Detect which cell encompasses the target text, then output its [X, Y] center coordinate. 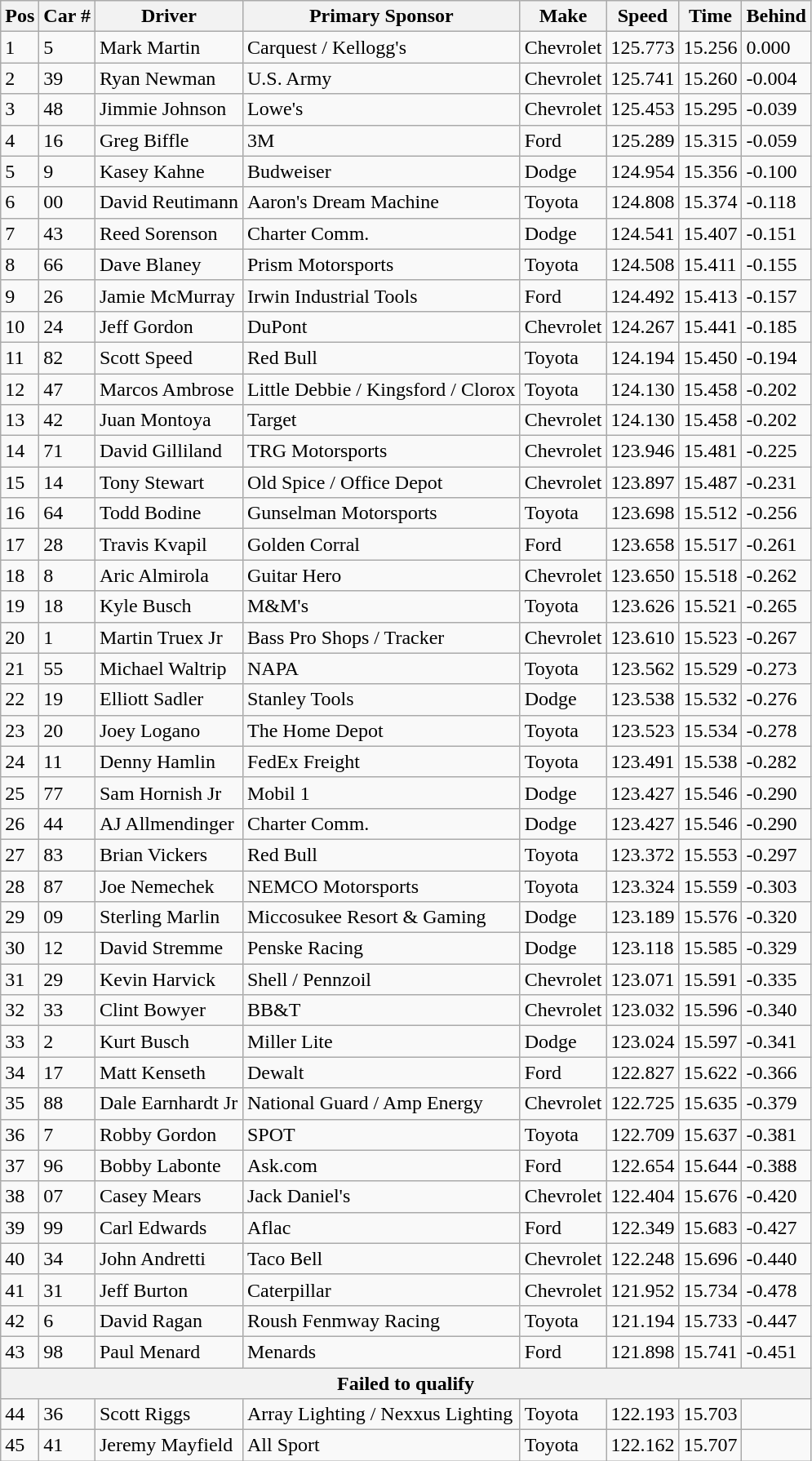
71 [67, 451]
123.698 [643, 513]
Taco Bell [381, 1259]
-0.157 [776, 295]
15.534 [710, 730]
15.596 [710, 1010]
-0.039 [776, 109]
Menards [381, 1352]
Shell / Pennzoil [381, 979]
124.194 [643, 357]
Reed Sorenson [168, 233]
-0.303 [776, 886]
Carquest / Kellogg's [381, 47]
123.032 [643, 1010]
96 [67, 1166]
-0.100 [776, 171]
15.622 [710, 1072]
Kyle Busch [168, 606]
TRG Motorsports [381, 451]
Irwin Industrial Tools [381, 295]
-0.194 [776, 357]
Ryan Newman [168, 78]
15.576 [710, 917]
The Home Depot [381, 730]
125.741 [643, 78]
123.189 [643, 917]
123.562 [643, 668]
BB&T [381, 1010]
Miller Lite [381, 1041]
121.952 [643, 1290]
-0.262 [776, 575]
15.741 [710, 1352]
Marcos Ambrose [168, 389]
123.658 [643, 544]
122.654 [643, 1166]
15.538 [710, 762]
Robby Gordon [168, 1135]
Mobil 1 [381, 793]
Scott Speed [168, 357]
Stanley Tools [381, 699]
21 [20, 668]
15.559 [710, 886]
Aric Almirola [168, 575]
Kevin Harvick [168, 979]
Jeremy Mayfield [168, 1445]
15.529 [710, 668]
15.517 [710, 544]
30 [20, 948]
-0.420 [776, 1197]
13 [20, 420]
15.356 [710, 171]
Sam Hornish Jr [168, 793]
122.349 [643, 1228]
Golden Corral [381, 544]
15.676 [710, 1197]
Ask.com [381, 1166]
Matt Kenseth [168, 1072]
SPOT [381, 1135]
-0.340 [776, 1010]
-0.155 [776, 264]
15.512 [710, 513]
Aaron's Dream Machine [381, 202]
-0.388 [776, 1166]
23 [20, 730]
-0.273 [776, 668]
122.404 [643, 1197]
122.248 [643, 1259]
123.946 [643, 451]
Make [563, 16]
40 [20, 1259]
47 [67, 389]
123.324 [643, 886]
35 [20, 1104]
Jeff Gordon [168, 326]
David Ragan [168, 1321]
15.295 [710, 109]
27 [20, 855]
121.898 [643, 1352]
3M [381, 140]
-0.335 [776, 979]
124.808 [643, 202]
-0.225 [776, 451]
Failed to qualify [406, 1383]
Travis Kvapil [168, 544]
88 [67, 1104]
-0.478 [776, 1290]
Primary Sponsor [381, 16]
Jamie McMurray [168, 295]
124.541 [643, 233]
Mark Martin [168, 47]
Bobby Labonte [168, 1166]
-0.151 [776, 233]
125.453 [643, 109]
15.637 [710, 1135]
15.707 [710, 1445]
Tony Stewart [168, 482]
Speed [643, 16]
-0.265 [776, 606]
32 [20, 1010]
15.518 [710, 575]
122.709 [643, 1135]
Martin Truex Jr [168, 637]
Joe Nemechek [168, 886]
Old Spice / Office Depot [381, 482]
45 [20, 1445]
15.585 [710, 948]
David Gilliland [168, 451]
Little Debbie / Kingsford / Clorox [381, 389]
15.256 [710, 47]
Scott Riggs [168, 1414]
Elliott Sadler [168, 699]
82 [67, 357]
Denny Hamlin [168, 762]
Car # [67, 16]
10 [20, 326]
15.733 [710, 1321]
125.289 [643, 140]
Roush Fenmway Racing [381, 1321]
Dale Earnhardt Jr [168, 1104]
Aflac [381, 1228]
37 [20, 1166]
98 [67, 1352]
Sterling Marlin [168, 917]
NEMCO Motorsports [381, 886]
Kurt Busch [168, 1041]
122.193 [643, 1414]
15.441 [710, 326]
123.071 [643, 979]
15.553 [710, 855]
DuPont [381, 326]
48 [67, 109]
-0.185 [776, 326]
123.626 [643, 606]
Carl Edwards [168, 1228]
Guitar Hero [381, 575]
123.024 [643, 1041]
Bass Pro Shops / Tracker [381, 637]
-0.366 [776, 1072]
15.523 [710, 637]
Juan Montoya [168, 420]
FedEx Freight [381, 762]
Joey Logano [168, 730]
0.000 [776, 47]
Casey Mears [168, 1197]
15.413 [710, 295]
-0.118 [776, 202]
124.267 [643, 326]
All Sport [381, 1445]
15.407 [710, 233]
121.194 [643, 1321]
Behind [776, 16]
125.773 [643, 47]
Target [381, 420]
Gunselman Motorsports [381, 513]
Clint Bowyer [168, 1010]
64 [67, 513]
3 [20, 109]
Driver [168, 16]
15.591 [710, 979]
Todd Bodine [168, 513]
123.523 [643, 730]
07 [67, 1197]
09 [67, 917]
Time [710, 16]
123.897 [643, 482]
38 [20, 1197]
Caterpillar [381, 1290]
25 [20, 793]
Jack Daniel's [381, 1197]
AJ Allmendinger [168, 824]
-0.427 [776, 1228]
-0.256 [776, 513]
Budweiser [381, 171]
15.597 [710, 1041]
Penske Racing [381, 948]
15.487 [710, 482]
122.827 [643, 1072]
87 [67, 886]
Paul Menard [168, 1352]
15.411 [710, 264]
15.521 [710, 606]
Pos [20, 16]
123.118 [643, 948]
123.538 [643, 699]
66 [67, 264]
Array Lighting / Nexxus Lighting [381, 1414]
15.315 [710, 140]
Michael Waltrip [168, 668]
122.162 [643, 1445]
-0.341 [776, 1041]
-0.276 [776, 699]
55 [67, 668]
15.734 [710, 1290]
15.450 [710, 357]
77 [67, 793]
M&M's [381, 606]
15.532 [710, 699]
Prism Motorsports [381, 264]
David Reutimann [168, 202]
-0.267 [776, 637]
Dewalt [381, 1072]
15.696 [710, 1259]
National Guard / Amp Energy [381, 1104]
15.374 [710, 202]
Jimmie Johnson [168, 109]
123.650 [643, 575]
-0.451 [776, 1352]
4 [20, 140]
Brian Vickers [168, 855]
15.683 [710, 1228]
-0.440 [776, 1259]
83 [67, 855]
-0.379 [776, 1104]
-0.447 [776, 1321]
124.954 [643, 171]
122.725 [643, 1104]
John Andretti [168, 1259]
-0.231 [776, 482]
124.508 [643, 264]
-0.261 [776, 544]
-0.329 [776, 948]
00 [67, 202]
Greg Biffle [168, 140]
-0.297 [776, 855]
15.481 [710, 451]
15.644 [710, 1166]
15.703 [710, 1414]
U.S. Army [381, 78]
15.635 [710, 1104]
Miccosukee Resort & Gaming [381, 917]
99 [67, 1228]
David Stremme [168, 948]
124.492 [643, 295]
Lowe's [381, 109]
-0.059 [776, 140]
-0.004 [776, 78]
Dave Blaney [168, 264]
123.610 [643, 637]
-0.381 [776, 1135]
-0.320 [776, 917]
15.260 [710, 78]
-0.282 [776, 762]
Kasey Kahne [168, 171]
Jeff Burton [168, 1290]
15 [20, 482]
NAPA [381, 668]
123.491 [643, 762]
22 [20, 699]
123.372 [643, 855]
-0.278 [776, 730]
